Determine the [X, Y] coordinate at the center of the cell enclosing the given text.  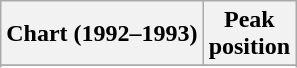
Chart (1992–1993) [102, 34]
Peakposition [249, 34]
